Determine the (x, y) coordinate at the center of the cell enclosing the given text.  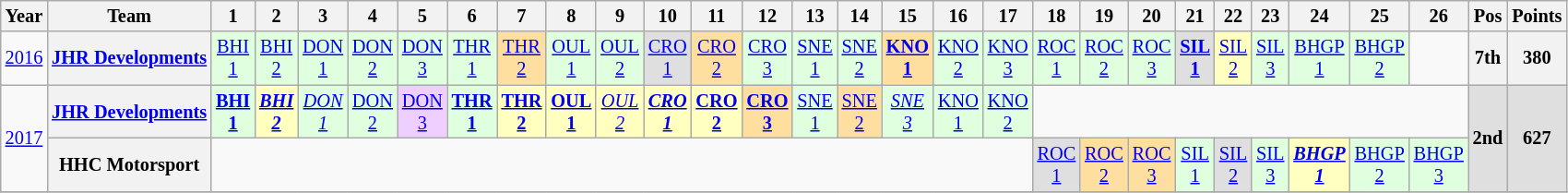
627 (1537, 139)
12 (767, 16)
Points (1537, 16)
3 (323, 16)
21 (1195, 16)
5 (422, 16)
2017 (24, 139)
20 (1152, 16)
19 (1104, 16)
KNO3 (1008, 58)
2 (277, 16)
24 (1319, 16)
14 (860, 16)
17 (1008, 16)
380 (1537, 58)
Year (24, 16)
Pos (1489, 16)
16 (958, 16)
HHC Motorsport (129, 164)
22 (1233, 16)
8 (571, 16)
1 (232, 16)
4 (373, 16)
11 (716, 16)
15 (908, 16)
SNE3 (908, 112)
18 (1057, 16)
Team (129, 16)
13 (814, 16)
6 (472, 16)
26 (1439, 16)
2016 (24, 58)
7th (1489, 58)
7 (522, 16)
25 (1380, 16)
10 (668, 16)
BHGP3 (1439, 164)
2nd (1489, 139)
9 (620, 16)
23 (1270, 16)
